Return (X, Y) of the center of cell containing provided text 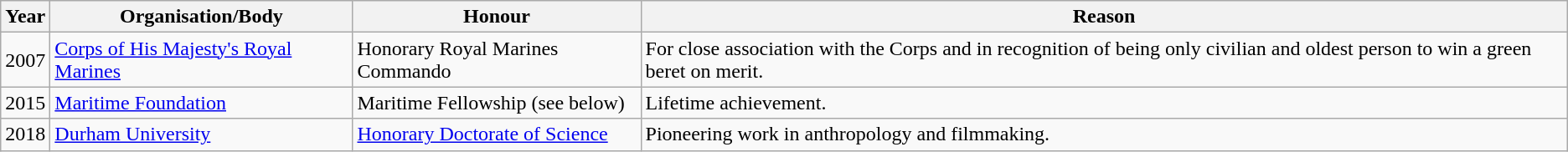
2015 (25, 103)
Honour (497, 17)
Corps of His Majesty's Royal Marines (201, 60)
Reason (1104, 17)
2007 (25, 60)
2018 (25, 134)
For close association with the Corps and in recognition of being only civilian and oldest person to win a green beret on merit. (1104, 60)
Maritime Foundation (201, 103)
Pioneering work in anthropology and filmmaking. (1104, 134)
Lifetime achievement. (1104, 103)
Organisation/Body (201, 17)
Durham University (201, 134)
Year (25, 17)
Honorary Royal Marines Commando (497, 60)
Honorary Doctorate of Science (497, 134)
Maritime Fellowship (see below) (497, 103)
